Detect which cell encompasses the target text, then output its [X, Y] center coordinate. 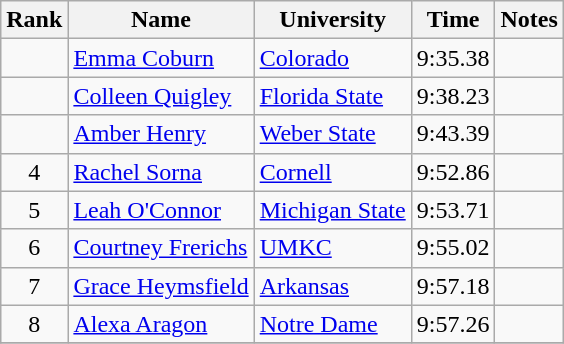
5 [34, 210]
Colorado [332, 58]
9:53.71 [453, 210]
Name [161, 20]
9:55.02 [453, 248]
Time [453, 20]
9:35.38 [453, 58]
UMKC [332, 248]
Alexa Aragon [161, 324]
Rachel Sorna [161, 172]
9:57.26 [453, 324]
Arkansas [332, 286]
Michigan State [332, 210]
Emma Coburn [161, 58]
Rank [34, 20]
9:43.39 [453, 134]
8 [34, 324]
6 [34, 248]
Cornell [332, 172]
Florida State [332, 96]
9:38.23 [453, 96]
Notre Dame [332, 324]
Notes [529, 20]
Leah O'Connor [161, 210]
Colleen Quigley [161, 96]
Grace Heymsfield [161, 286]
7 [34, 286]
9:57.18 [453, 286]
University [332, 20]
Courtney Frerichs [161, 248]
4 [34, 172]
9:52.86 [453, 172]
Weber State [332, 134]
Amber Henry [161, 134]
